Determine the (x, y) coordinate at the center of the cell enclosing the given text.  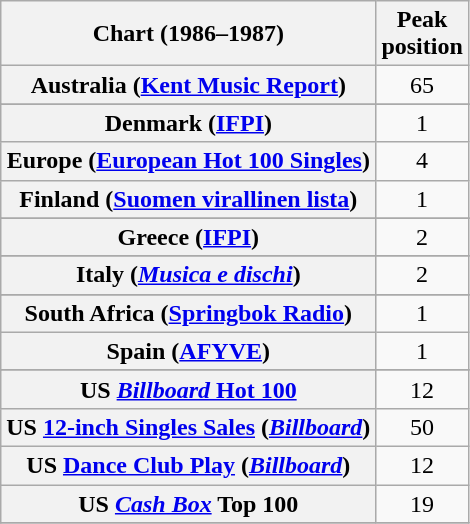
19 (422, 503)
Europe (European Hot 100 Singles) (188, 161)
US Billboard Hot 100 (188, 389)
Spain (AFYVE) (188, 351)
US Dance Club Play (Billboard) (188, 465)
Denmark (IFPI) (188, 123)
Finland (Suomen virallinen lista) (188, 199)
US 12-inch Singles Sales (Billboard) (188, 427)
South Africa (Springbok Radio) (188, 313)
Italy (Musica e dischi) (188, 275)
Greece (IFPI) (188, 237)
Peakposition (422, 34)
Australia (Kent Music Report) (188, 85)
US Cash Box Top 100 (188, 503)
4 (422, 161)
50 (422, 427)
65 (422, 85)
Chart (1986–1987) (188, 34)
